Provide the [X, Y] coordinate of the cell's center where the given text is located.  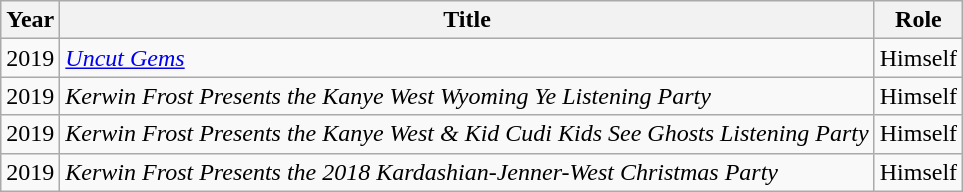
Year [30, 20]
Kerwin Frost Presents the Kanye West Wyoming Ye Listening Party [467, 96]
Kerwin Frost Presents the 2018 Kardashian-Jenner-West Christmas Party [467, 172]
Uncut Gems [467, 58]
Kerwin Frost Presents the Kanye West & Kid Cudi Kids See Ghosts Listening Party [467, 134]
Role [918, 20]
Title [467, 20]
